From the cell containing the given text, extract its center point as [X, Y] coordinate. 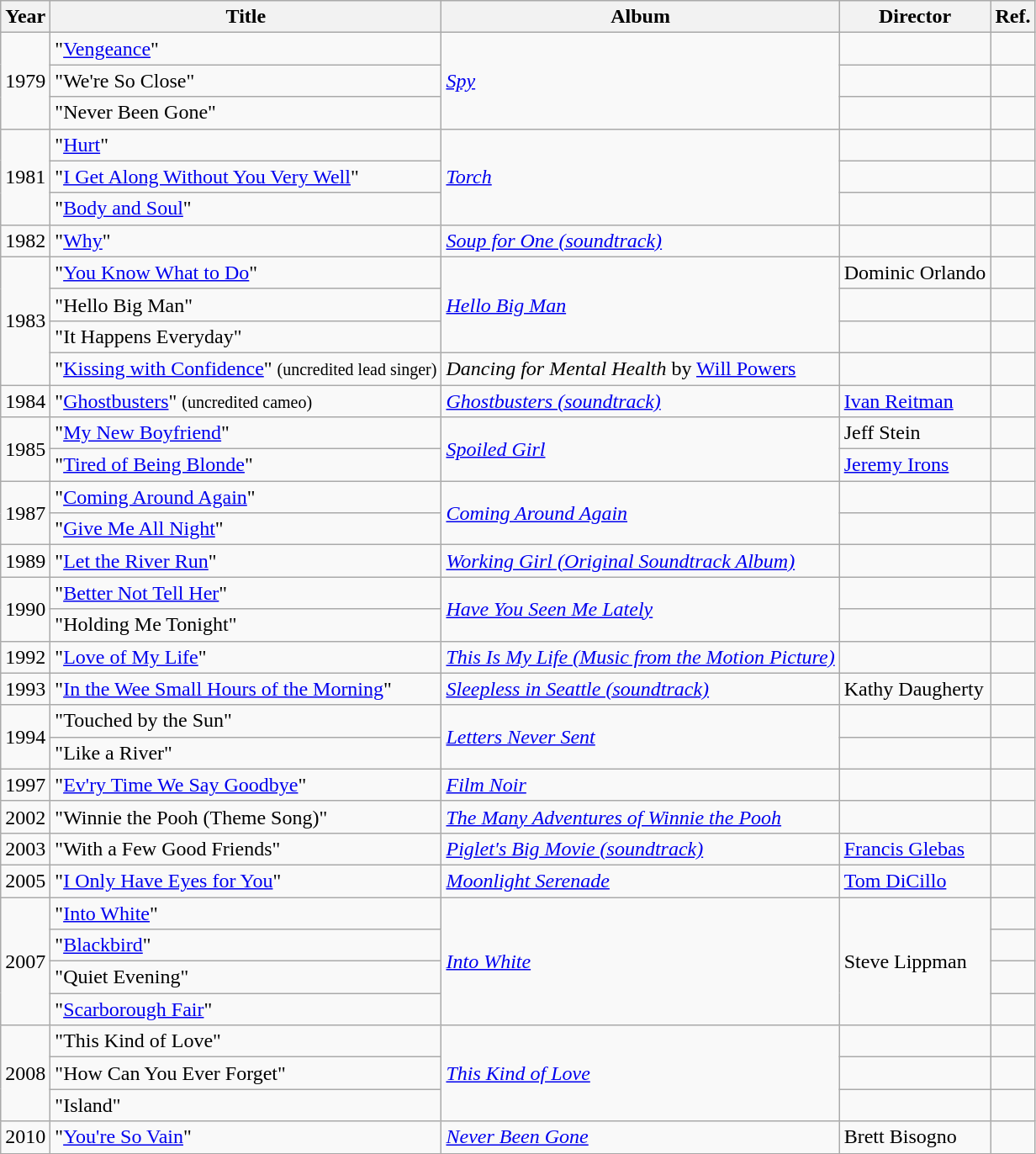
"Hurt" [246, 145]
"Coming Around Again" [246, 497]
Title [246, 17]
"Blackbird" [246, 945]
"Give Me All Night" [246, 529]
Ref. [1012, 17]
Brett Bisogno [915, 1137]
Soup for One (soundtrack) [641, 241]
"Scarborough Fair" [246, 1009]
Kathy Daugherty [915, 689]
Tom DiCillo [915, 881]
2008 [25, 1073]
"I Get Along Without You Very Well" [246, 177]
1981 [25, 177]
1984 [25, 401]
"You Know What to Do" [246, 273]
1994 [25, 737]
Moonlight Serenade [641, 881]
1983 [25, 320]
"Holding Me Tonight" [246, 625]
"You're So Vain" [246, 1137]
"Body and Soul" [246, 209]
Spoiled Girl [641, 449]
2002 [25, 817]
"Winnie the Pooh (Theme Song)" [246, 817]
1985 [25, 449]
"Vengeance" [246, 49]
The Many Adventures of Winnie the Pooh [641, 817]
1989 [25, 561]
"Kissing with Confidence" (uncredited lead singer) [246, 368]
"Tired of Being Blonde" [246, 465]
"Let the River Run" [246, 561]
Jeremy Irons [915, 465]
"I Only Have Eyes for You" [246, 881]
1993 [25, 689]
2005 [25, 881]
This Kind of Love [641, 1073]
1992 [25, 657]
Steve Lippman [915, 961]
Director [915, 17]
Francis Glebas [915, 849]
1997 [25, 785]
Album [641, 17]
Dancing for Mental Health by Will Powers [641, 368]
1982 [25, 241]
"Never Been Gone" [246, 113]
Dominic Orlando [915, 273]
"This Kind of Love" [246, 1041]
Film Noir [641, 785]
"Like a River" [246, 753]
Piglet's Big Movie (soundtrack) [641, 849]
Sleepless in Seattle (soundtrack) [641, 689]
"Hello Big Man" [246, 304]
Never Been Gone [641, 1137]
"Better Not Tell Her" [246, 593]
This Is My Life (Music from the Motion Picture) [641, 657]
Letters Never Sent [641, 737]
"In the Wee Small Hours of the Morning" [246, 689]
"It Happens Everyday" [246, 336]
"Love of My Life" [246, 657]
1987 [25, 513]
Torch [641, 177]
"Ev'ry Time We Say Goodbye" [246, 785]
Coming Around Again [641, 513]
"Why" [246, 241]
2003 [25, 849]
Ivan Reitman [915, 401]
"Into White" [246, 913]
"We're So Close" [246, 81]
1979 [25, 81]
"Island" [246, 1105]
Spy [641, 81]
"With a Few Good Friends" [246, 849]
Ghostbusters (soundtrack) [641, 401]
Hello Big Man [641, 304]
Have You Seen Me Lately [641, 609]
"Quiet Evening" [246, 977]
"How Can You Ever Forget" [246, 1073]
Into White [641, 961]
"Ghostbusters" (uncredited cameo) [246, 401]
2007 [25, 961]
Working Girl (Original Soundtrack Album) [641, 561]
Year [25, 17]
"Touched by the Sun" [246, 721]
2010 [25, 1137]
1990 [25, 609]
Jeff Stein [915, 433]
"My New Boyfriend" [246, 433]
